Identify which cell holds the provided text, then report its [x, y] central coordinate. 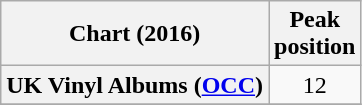
UK Vinyl Albums (OCC) [135, 85]
Peak position [315, 34]
Chart (2016) [135, 34]
12 [315, 85]
